Extract the [x, y] coordinate from the center of the cell holding the provided text.  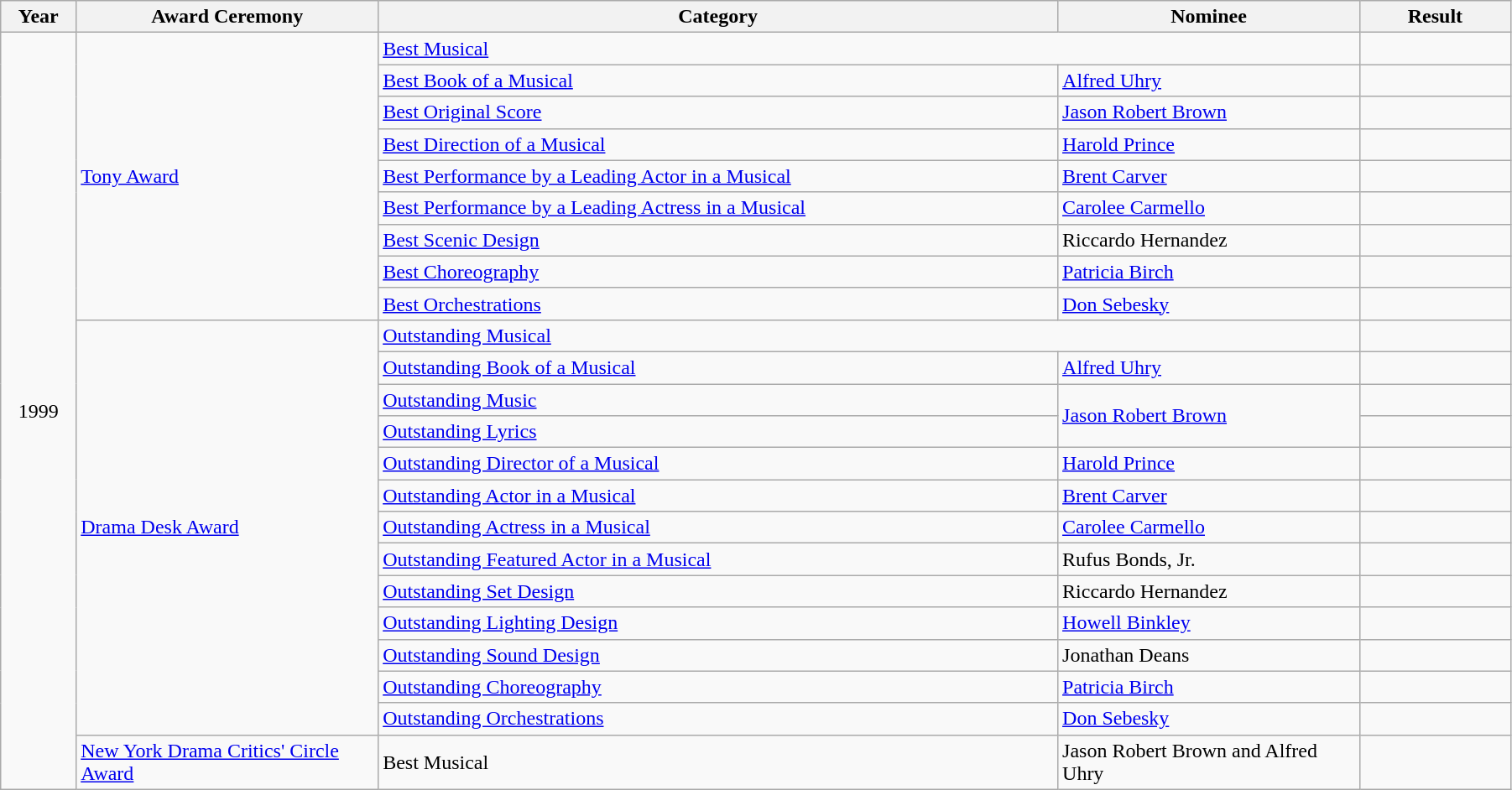
Outstanding Director of a Musical [718, 464]
Best Performance by a Leading Actress in a Musical [718, 208]
Award Ceremony [227, 17]
Outstanding Actor in a Musical [718, 496]
Outstanding Featured Actor in a Musical [718, 559]
Best Original Score [718, 112]
Best Choreography [718, 272]
Outstanding Sound Design [718, 655]
Jason Robert Brown and Alfred Uhry [1209, 761]
Outstanding Choreography [718, 687]
Best Book of a Musical [718, 81]
Drama Desk Award [227, 527]
Outstanding Musical [869, 335]
Jonathan Deans [1209, 655]
Rufus Bonds, Jr. [1209, 559]
Outstanding Lyrics [718, 432]
Nominee [1209, 17]
Year [39, 17]
Best Scenic Design [718, 240]
Outstanding Lighting Design [718, 623]
Outstanding Book of a Musical [718, 367]
New York Drama Critics' Circle Award [227, 761]
Tony Award [227, 176]
Outstanding Set Design [718, 591]
Category [718, 17]
Outstanding Actress in a Musical [718, 528]
Best Performance by a Leading Actor in a Musical [718, 176]
Best Direction of a Musical [718, 144]
Outstanding Music [718, 400]
Outstanding Orchestrations [718, 719]
Howell Binkley [1209, 623]
Result [1435, 17]
Best Orchestrations [718, 304]
1999 [39, 411]
